Determine the [x, y] coordinate at the center of the cell enclosing the given text.  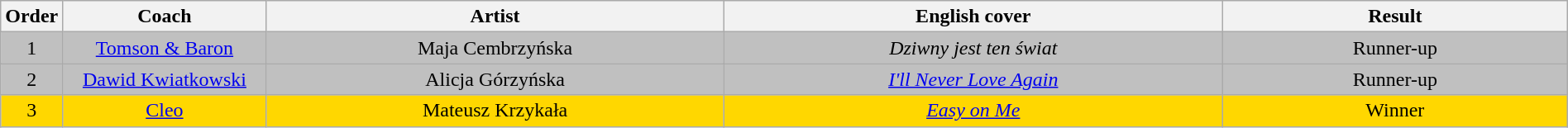
Artist [495, 17]
Easy on Me [973, 111]
Mateusz Krzykała [495, 111]
2 [31, 79]
Maja Cembrzyńska [495, 48]
Alicja Górzyńska [495, 79]
Winner [1394, 111]
1 [31, 48]
Cleo [165, 111]
I'll Never Love Again [973, 79]
Tomson & Baron [165, 48]
Result [1394, 17]
Coach [165, 17]
3 [31, 111]
Dziwny jest ten świat [973, 48]
English cover [973, 17]
Order [31, 17]
Dawid Kwiatkowski [165, 79]
